For the text-containing cell, return its midpoint in (x, y) coordinate format. 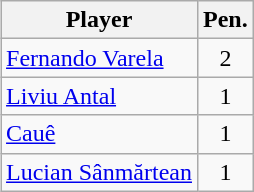
Liviu Antal (100, 96)
Cauê (100, 134)
Pen. (226, 20)
2 (226, 58)
Player (100, 20)
Fernando Varela (100, 58)
Lucian Sânmărtean (100, 172)
